Determine the (X, Y) coordinate at the center of the cell enclosing the given text.  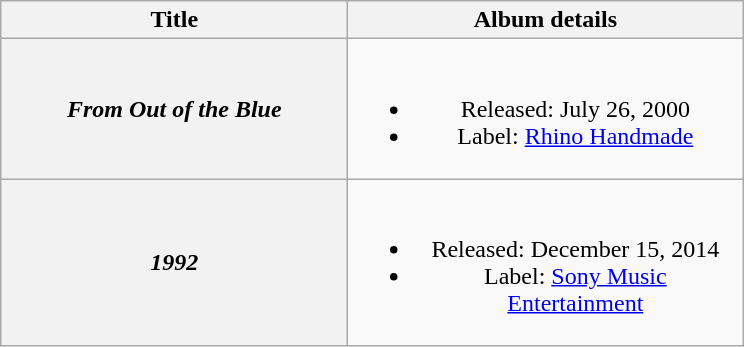
1992 (174, 262)
Released: July 26, 2000Label: Rhino Handmade (546, 109)
From Out of the Blue (174, 109)
Title (174, 20)
Album details (546, 20)
Released: December 15, 2014Label: Sony Music Entertainment (546, 262)
